Pinpoint the cell where the given text exists, returning its [x, y] midpoint coordinate. 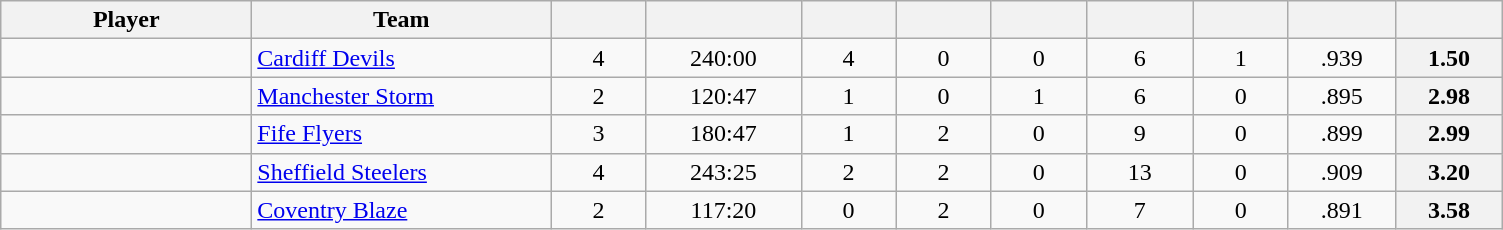
Manchester Storm [402, 96]
1.50 [1448, 58]
3 [598, 134]
243:25 [724, 172]
.891 [1342, 210]
13 [1140, 172]
Team [402, 20]
120:47 [724, 96]
Coventry Blaze [402, 210]
Sheffield Steelers [402, 172]
Player [126, 20]
.909 [1342, 172]
Fife Flyers [402, 134]
117:20 [724, 210]
7 [1140, 210]
.899 [1342, 134]
.939 [1342, 58]
240:00 [724, 58]
2.98 [1448, 96]
3.20 [1448, 172]
.895 [1342, 96]
2.99 [1448, 134]
Cardiff Devils [402, 58]
9 [1140, 134]
3.58 [1448, 210]
180:47 [724, 134]
